Return [x, y] of the center of cell containing provided text 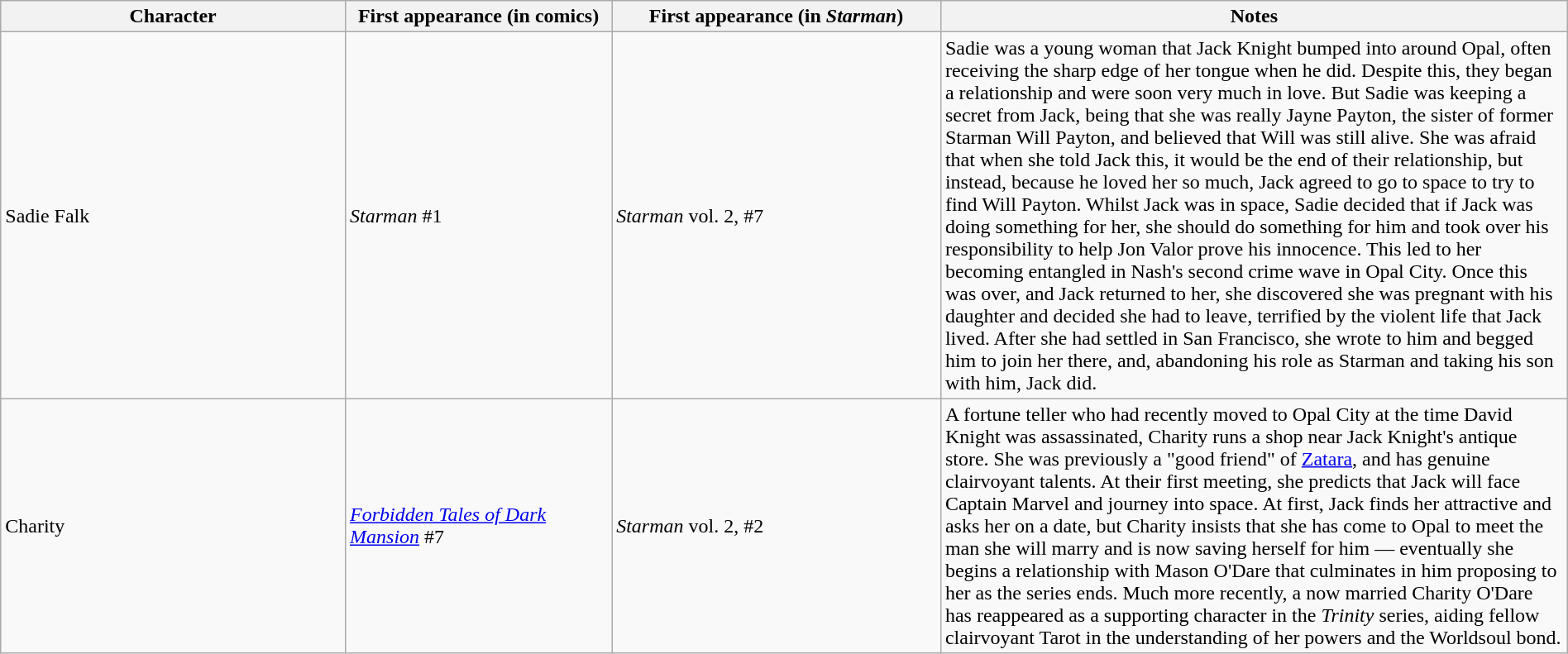
First appearance (in comics) [479, 17]
Starman vol. 2, #7 [777, 215]
Character [174, 17]
Notes [1254, 17]
First appearance (in Starman) [777, 17]
Starman vol. 2, #2 [777, 526]
Charity [174, 526]
Forbidden Tales of Dark Mansion #7 [479, 526]
Starman #1 [479, 215]
Sadie Falk [174, 215]
